Determine the [x, y] coordinate at the center of the cell enclosing the given text.  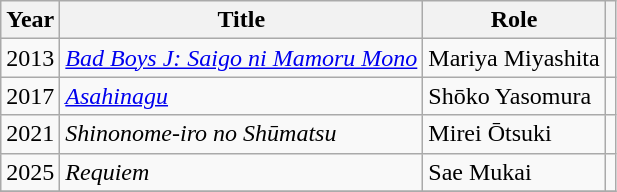
2025 [30, 172]
2013 [30, 58]
Bad Boys J: Saigo ni Mamoru Mono [242, 58]
Title [242, 20]
Sae Mukai [514, 172]
Shinonome-iro no Shūmatsu [242, 134]
2021 [30, 134]
Mirei Ōtsuki [514, 134]
Shōko Yasomura [514, 96]
Asahinagu [242, 96]
2017 [30, 96]
Role [514, 20]
Year [30, 20]
Requiem [242, 172]
Mariya Miyashita [514, 58]
